For the text-containing cell, return its midpoint in [X, Y] coordinate format. 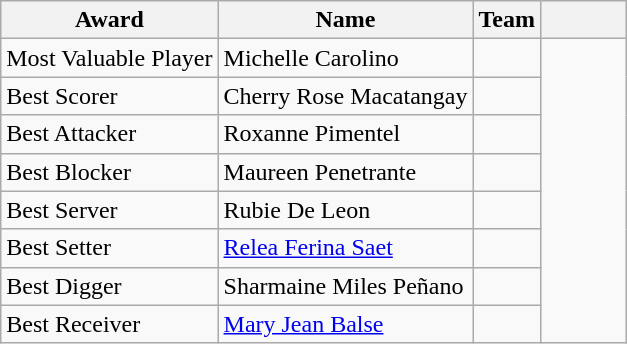
Award [110, 20]
Best Blocker [110, 172]
Sharmaine Miles Peñano [346, 286]
Michelle Carolino [346, 58]
Best Digger [110, 286]
Most Valuable Player [110, 58]
Mary Jean Balse [346, 324]
Team [507, 20]
Best Receiver [110, 324]
Best Scorer [110, 96]
Maureen Penetrante [346, 172]
Name [346, 20]
Cherry Rose Macatangay [346, 96]
Rubie De Leon [346, 210]
Best Server [110, 210]
Best Setter [110, 248]
Roxanne Pimentel [346, 134]
Best Attacker [110, 134]
Relea Ferina Saet [346, 248]
